Capture the cell that displays the provided text and extract its [x, y] central coordinate. 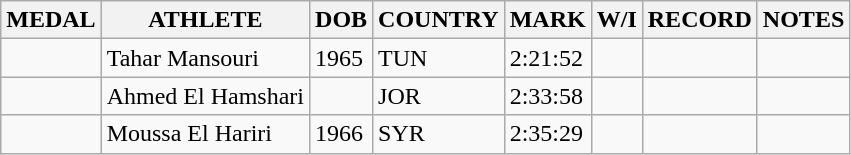
2:21:52 [548, 58]
ATHLETE [205, 20]
COUNTRY [439, 20]
RECORD [700, 20]
Moussa El Hariri [205, 134]
W/I [616, 20]
2:33:58 [548, 96]
JOR [439, 96]
SYR [439, 134]
MARK [548, 20]
1965 [342, 58]
TUN [439, 58]
Tahar Mansouri [205, 58]
1966 [342, 134]
NOTES [803, 20]
2:35:29 [548, 134]
DOB [342, 20]
Ahmed El Hamshari [205, 96]
MEDAL [51, 20]
